Provide the [X, Y] coordinate of the cell's center where the given text is located.  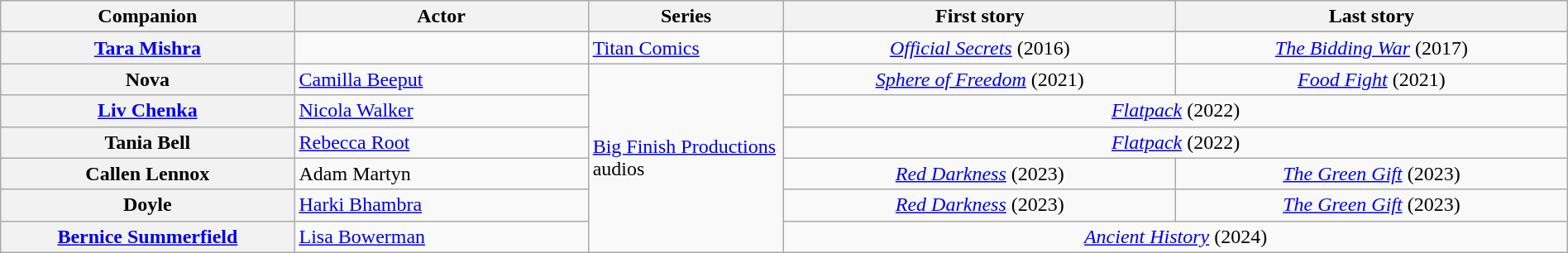
Series [686, 17]
First story [980, 17]
Last story [1372, 17]
Camilla Beeput [442, 79]
Liv Chenka [147, 111]
Ancient History (2024) [1176, 236]
Food Fight (2021) [1372, 79]
Tania Bell [147, 142]
Callen Lennox [147, 174]
Bernice Summerfield [147, 236]
The Bidding War (2017) [1372, 48]
Tara Mishra [147, 48]
Official Secrets (2016) [980, 48]
Actor [442, 17]
Titan Comics [686, 48]
Sphere of Freedom (2021) [980, 79]
Doyle [147, 205]
Rebecca Root [442, 142]
Nova [147, 79]
Harki Bhambra [442, 205]
Nicola Walker [442, 111]
Lisa Bowerman [442, 236]
Adam Martyn [442, 174]
Companion [147, 17]
Big Finish Productions audios [686, 158]
